Capture the cell that displays the provided text and extract its [X, Y] central coordinate. 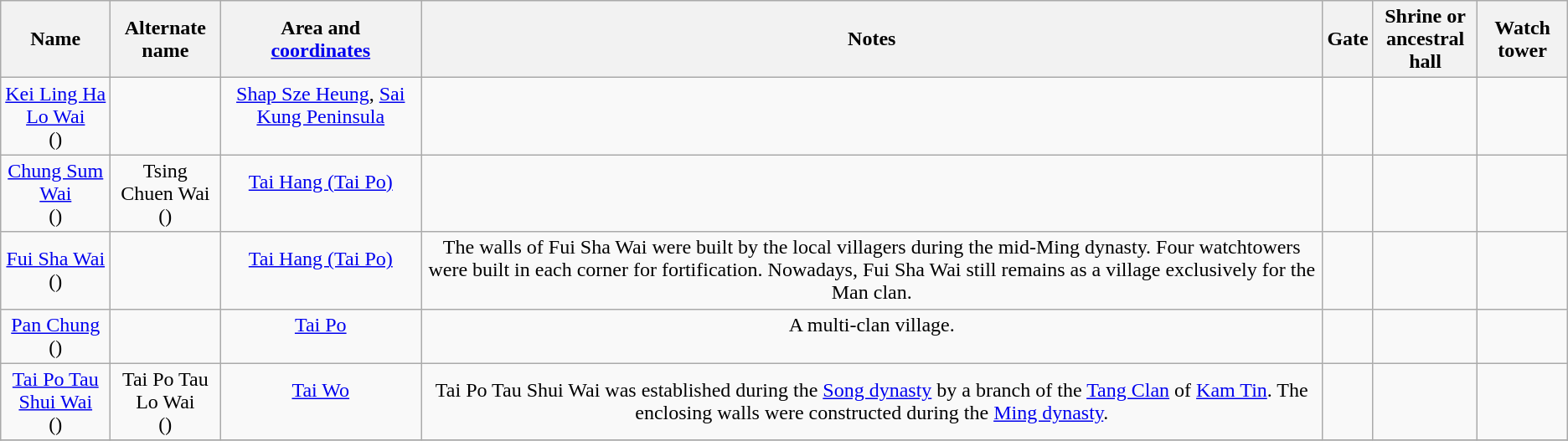
A multi-clan village. [872, 336]
Pan Chung() [55, 336]
Chung Sum Wai() [55, 193]
Area andcoordinates [321, 39]
Tai Po Tau Shui Wai() [55, 402]
Tai Wo [321, 402]
Tai Po Tau Lo Wai() [166, 402]
Shrine orancestral hall [1426, 39]
Shap Sze Heung, Sai Kung Peninsula [321, 116]
Tsing Chuen Wai() [166, 193]
Alternate name [166, 39]
Tai Po [321, 336]
Fui Sha Wai() [55, 270]
Notes [872, 39]
Kei Ling Ha Lo Wai() [55, 116]
Watch tower [1523, 39]
Name [55, 39]
Gate [1348, 39]
